Output the [x, y] coordinate of the center of the cell containing the given text.  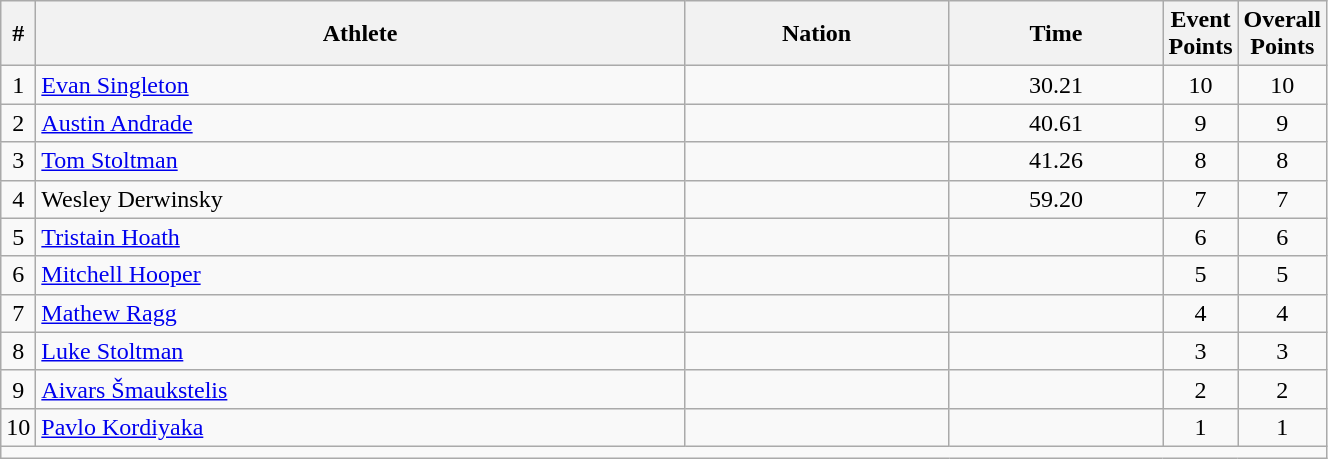
Athlete [360, 34]
40.61 [1056, 123]
Overall Points [1282, 34]
Austin Andrade [360, 123]
Luke Stoltman [360, 351]
Mathew Ragg [360, 313]
Time [1056, 34]
Nation [816, 34]
Pavlo Kordiyaka [360, 427]
Evan Singleton [360, 85]
Event Points [1200, 34]
30.21 [1056, 85]
Mitchell Hooper [360, 275]
Tristain Hoath [360, 237]
Tom Stoltman [360, 161]
Wesley Derwinsky [360, 199]
41.26 [1056, 161]
59.20 [1056, 199]
# [18, 34]
Aivars Šmaukstelis [360, 389]
